Extract the (x, y) coordinate from the center of the cell holding the provided text.  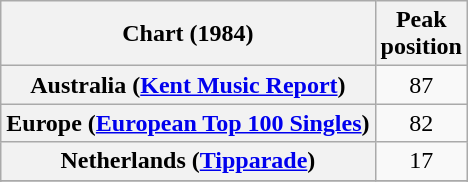
Peakposition (421, 34)
17 (421, 161)
87 (421, 85)
82 (421, 123)
Netherlands (Tipparade) (188, 161)
Australia (Kent Music Report) (188, 85)
Chart (1984) (188, 34)
Europe (European Top 100 Singles) (188, 123)
